Search for the cell housing the specified text and yield its [X, Y] center coordinate. 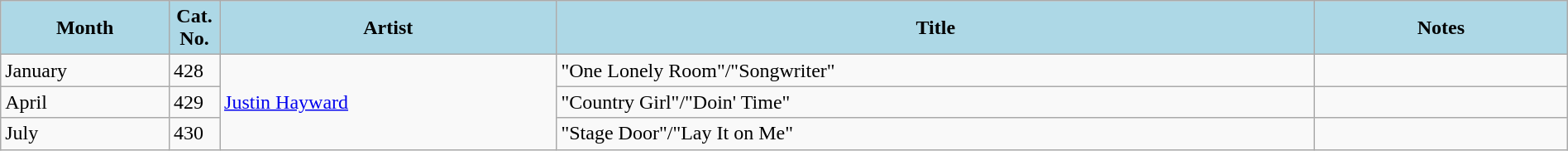
430 [194, 134]
April [85, 102]
Month [85, 28]
Cat.No. [194, 28]
Notes [1441, 28]
"Stage Door"/"Lay It on Me" [936, 134]
July [85, 134]
January [85, 71]
428 [194, 71]
"One Lonely Room"/"Songwriter" [936, 71]
Title [936, 28]
Artist [389, 28]
429 [194, 102]
"Country Girl"/"Doin' Time" [936, 102]
Justin Hayward [389, 102]
